Pinpoint the cell where the given text exists, returning its (X, Y) midpoint coordinate. 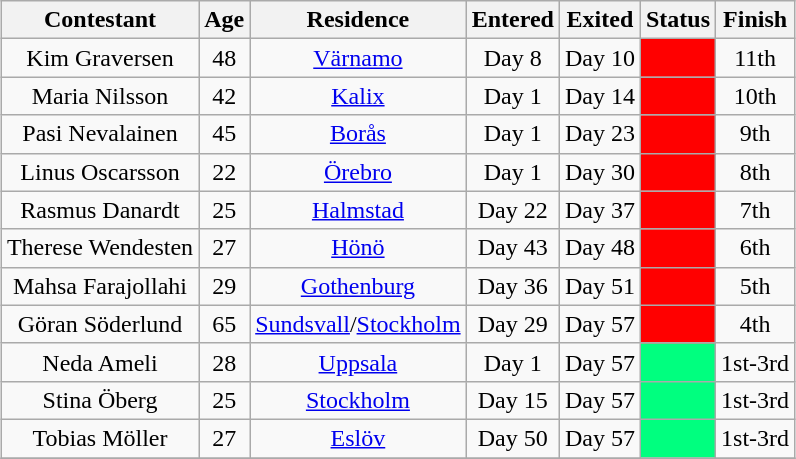
Entered (512, 20)
22 (224, 172)
6th (756, 248)
Tobias Möller (100, 438)
28 (224, 362)
Mahsa Farajollahi (100, 286)
Day 29 (512, 324)
Uppsala (358, 362)
Kim Graversen (100, 58)
11th (756, 58)
Day 36 (512, 286)
Day 50 (512, 438)
Rasmus Danardt (100, 210)
Day 8 (512, 58)
Stina Öberg (100, 400)
29 (224, 286)
Pasi Nevalainen (100, 134)
4th (756, 324)
5th (756, 286)
Status (678, 20)
45 (224, 134)
Day 48 (600, 248)
Stockholm (358, 400)
65 (224, 324)
Day 22 (512, 210)
Day 51 (600, 286)
Halmstad (358, 210)
Day 30 (600, 172)
Örebro (358, 172)
48 (224, 58)
Neda Ameli (100, 362)
Sundsvall/Stockholm (358, 324)
Day 14 (600, 96)
10th (756, 96)
Gothenburg (358, 286)
Hönö (358, 248)
Residence (358, 20)
Maria Nilsson (100, 96)
Day 10 (600, 58)
Värnamo (358, 58)
Day 23 (600, 134)
Borås (358, 134)
Therese Wendesten (100, 248)
Age (224, 20)
Linus Oscarsson (100, 172)
Göran Söderlund (100, 324)
Day 37 (600, 210)
7th (756, 210)
8th (756, 172)
Eslöv (358, 438)
42 (224, 96)
Contestant (100, 20)
9th (756, 134)
Day 15 (512, 400)
Kalix (358, 96)
Finish (756, 20)
Day 43 (512, 248)
Exited (600, 20)
